Search for the cell housing the specified text and yield its (x, y) center coordinate. 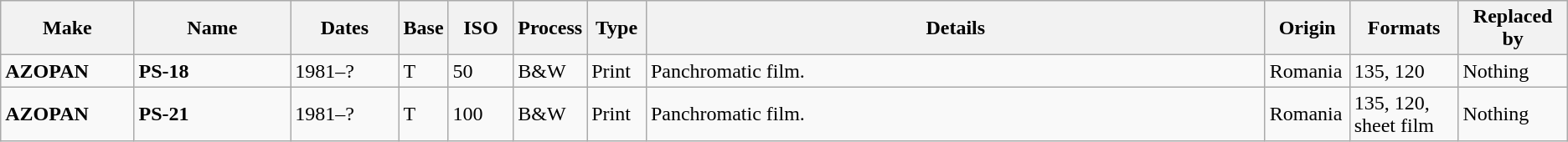
PS-21 (213, 114)
135, 120 (1404, 71)
Formats (1404, 28)
135, 120, sheet film (1404, 114)
Dates (345, 28)
50 (481, 71)
Process (550, 28)
PS-18 (213, 71)
Name (213, 28)
Origin (1307, 28)
100 (481, 114)
Type (616, 28)
Replaced by (1513, 28)
Make (67, 28)
ISO (481, 28)
Details (955, 28)
Base (424, 28)
